Return [x, y] of the center of cell containing provided text 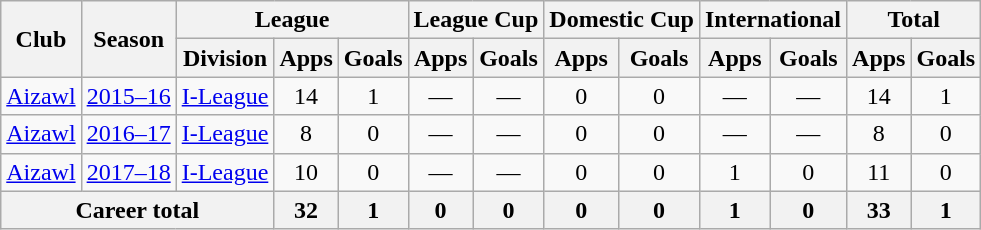
2015–16 [128, 96]
League [292, 20]
32 [306, 210]
Division [225, 58]
2016–17 [128, 134]
33 [879, 210]
Total [914, 20]
Season [128, 39]
10 [306, 172]
International [772, 20]
Club [41, 39]
2017–18 [128, 172]
11 [879, 172]
Career total [138, 210]
Domestic Cup [622, 20]
League Cup [476, 20]
